For the text-containing cell, return its midpoint in (x, y) coordinate format. 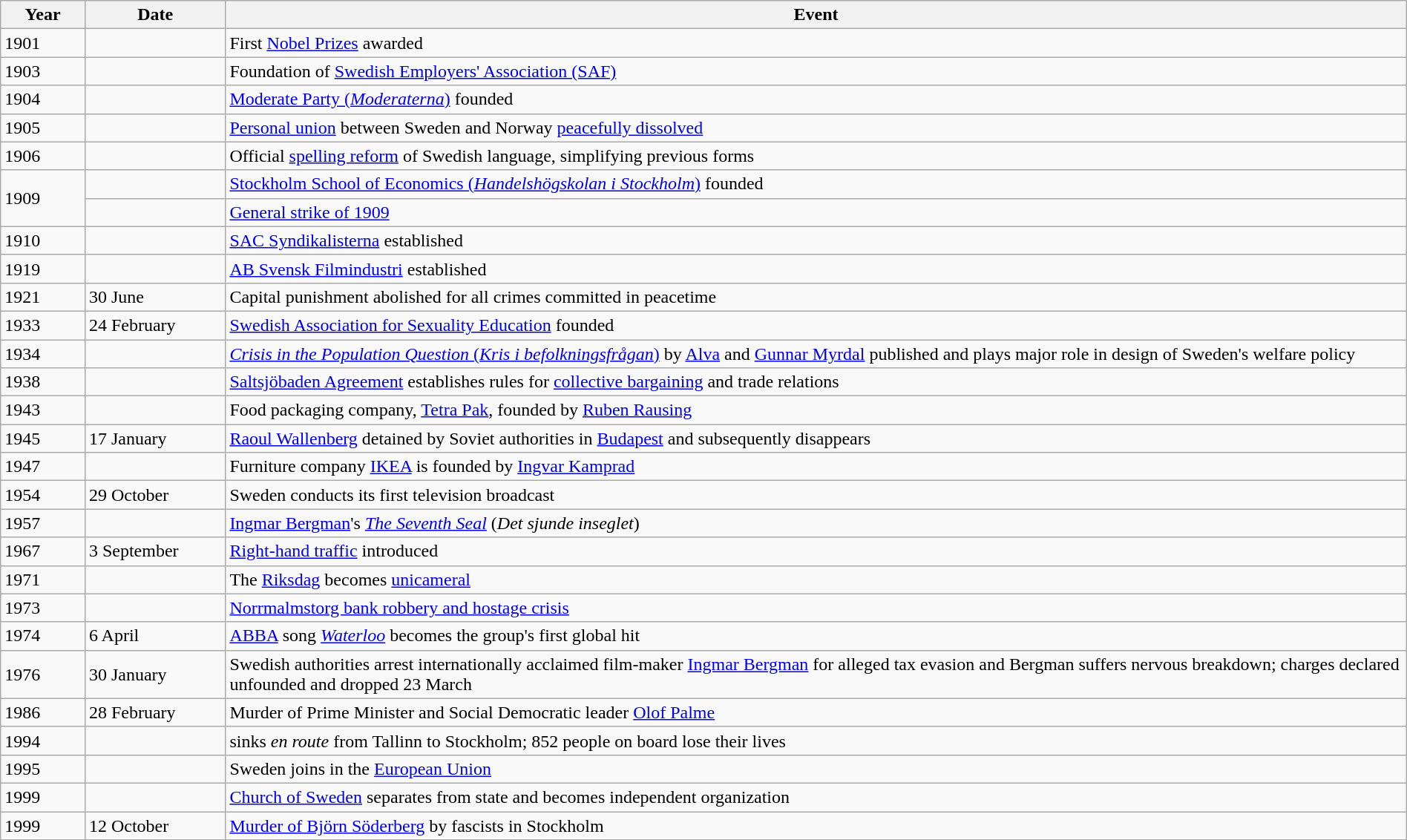
1943 (43, 410)
30 January (154, 674)
12 October (154, 826)
1967 (43, 551)
1919 (43, 269)
1976 (43, 674)
1938 (43, 382)
Event (816, 15)
Foundation of Swedish Employers' Association (SAF) (816, 71)
24 February (154, 325)
Norrmalmstorg bank robbery and hostage crisis (816, 608)
6 April (154, 636)
Capital punishment abolished for all crimes committed in peacetime (816, 297)
AB Svensk Filmindustri established (816, 269)
Saltsjöbaden Agreement establishes rules for collective bargaining and trade relations (816, 382)
SAC Syndikalisterna established (816, 240)
Sweden conducts its first television broadcast (816, 495)
28 February (154, 712)
First Nobel Prizes awarded (816, 43)
The Riksdag becomes unicameral (816, 580)
Furniture company IKEA is founded by Ingvar Kamprad (816, 467)
1901 (43, 43)
17 January (154, 439)
1995 (43, 769)
Personal union between Sweden and Norway peacefully dissolved (816, 128)
Right-hand traffic introduced (816, 551)
Official spelling reform of Swedish language, simplifying previous forms (816, 156)
1934 (43, 354)
1921 (43, 297)
3 September (154, 551)
1973 (43, 608)
1933 (43, 325)
Date (154, 15)
1945 (43, 439)
General strike of 1909 (816, 212)
1986 (43, 712)
Moderate Party (Moderaterna) founded (816, 99)
1906 (43, 156)
30 June (154, 297)
1904 (43, 99)
Swedish Association for Sexuality Education founded (816, 325)
Murder of Prime Minister and Social Democratic leader Olof Palme (816, 712)
Food packaging company, Tetra Pak, founded by Ruben Rausing (816, 410)
Raoul Wallenberg detained by Soviet authorities in Budapest and subsequently disappears (816, 439)
Year (43, 15)
ABBA song Waterloo becomes the group's first global hit (816, 636)
Ingmar Bergman's The Seventh Seal (Det sjunde inseglet) (816, 523)
Sweden joins in the European Union (816, 769)
1905 (43, 128)
sinks en route from Tallinn to Stockholm; 852 people on board lose their lives (816, 741)
Stockholm School of Economics (Handelshögskolan i Stockholm) founded (816, 184)
Murder of Björn Söderberg by fascists in Stockholm (816, 826)
1947 (43, 467)
1971 (43, 580)
1974 (43, 636)
1903 (43, 71)
1954 (43, 495)
1957 (43, 523)
1910 (43, 240)
Church of Sweden separates from state and becomes independent organization (816, 797)
29 October (154, 495)
1994 (43, 741)
1909 (43, 198)
